Locate the cell with the specified text and output its [x, y] center coordinate. 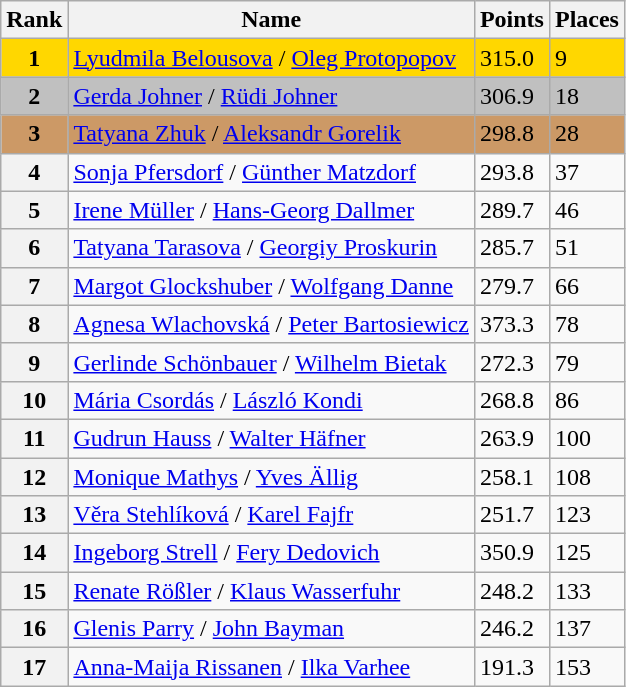
12 [34, 477]
Margot Glockshuber / Wolfgang Danne [272, 286]
125 [586, 553]
373.3 [512, 324]
Irene Müller / Hans-Georg Dallmer [272, 210]
298.8 [512, 134]
251.7 [512, 515]
66 [586, 286]
Gerlinde Schönbauer / Wilhelm Bietak [272, 362]
7 [34, 286]
279.7 [512, 286]
133 [586, 591]
289.7 [512, 210]
153 [586, 667]
3 [34, 134]
272.3 [512, 362]
46 [586, 210]
Lyudmila Belousova / Oleg Protopopov [272, 58]
268.8 [512, 400]
Anna-Maija Rissanen / Ilka Varhee [272, 667]
2 [34, 96]
Agnesa Wlachovská / Peter Bartosiewicz [272, 324]
13 [34, 515]
100 [586, 438]
16 [34, 629]
79 [586, 362]
Tatyana Zhuk / Aleksandr Gorelik [272, 134]
Gerda Johner / Rüdi Johner [272, 96]
306.9 [512, 96]
285.7 [512, 248]
6 [34, 248]
Renate Rößler / Klaus Wasserfuhr [272, 591]
5 [34, 210]
293.8 [512, 172]
Sonja Pfersdorf / Günther Matzdorf [272, 172]
Name [272, 20]
86 [586, 400]
123 [586, 515]
Monique Mathys / Yves Ällig [272, 477]
137 [586, 629]
14 [34, 553]
78 [586, 324]
37 [586, 172]
51 [586, 248]
18 [586, 96]
Mária Csordás / László Kondi [272, 400]
10 [34, 400]
315.0 [512, 58]
263.9 [512, 438]
258.1 [512, 477]
Tatyana Tarasova / Georgiy Proskurin [272, 248]
Glenis Parry / John Bayman [272, 629]
15 [34, 591]
Points [512, 20]
Věra Stehlíková / Karel Fajfr [272, 515]
246.2 [512, 629]
Rank [34, 20]
Places [586, 20]
Gudrun Hauss / Walter Häfner [272, 438]
8 [34, 324]
1 [34, 58]
248.2 [512, 591]
350.9 [512, 553]
191.3 [512, 667]
28 [586, 134]
17 [34, 667]
Ingeborg Strell / Fery Dedovich [272, 553]
11 [34, 438]
108 [586, 477]
4 [34, 172]
